Capture the cell that displays the provided text and extract its [X, Y] central coordinate. 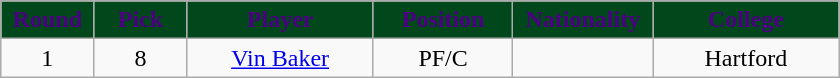
Hartford [746, 58]
PF/C [443, 58]
1 [48, 58]
Vin Baker [280, 58]
Pick [140, 20]
Player [280, 20]
Round [48, 20]
Nationality [583, 20]
8 [140, 58]
Position [443, 20]
College [746, 20]
